Pinpoint the cell where the given text exists, returning its [x, y] midpoint coordinate. 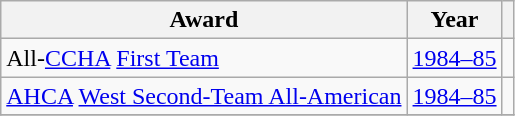
Award [204, 20]
AHCA West Second-Team All-American [204, 96]
All-CCHA First Team [204, 58]
Year [454, 20]
